Detect which cell encompasses the target text, then output its (x, y) center coordinate. 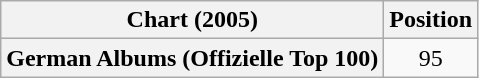
95 (431, 58)
Position (431, 20)
Chart (2005) (192, 20)
German Albums (Offizielle Top 100) (192, 58)
